Find where the given text appears and provide that cell's center as [x, y] coordinate. 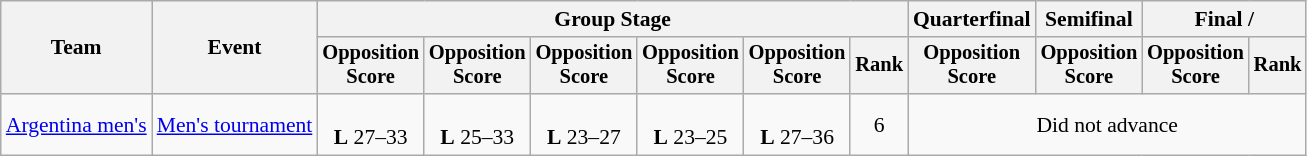
L 25–33 [478, 124]
Men's tournament [235, 124]
Group Stage [612, 19]
Did not advance [1107, 124]
L 23–25 [690, 124]
Quarterfinal [972, 19]
L 27–36 [798, 124]
Final / [1224, 19]
L 23–27 [584, 124]
L 27–33 [370, 124]
Team [76, 48]
6 [879, 124]
Argentina men's [76, 124]
Event [235, 48]
Semifinal [1090, 19]
